Scan for the cell matching the given text and deliver its [x, y] coordinate at center. 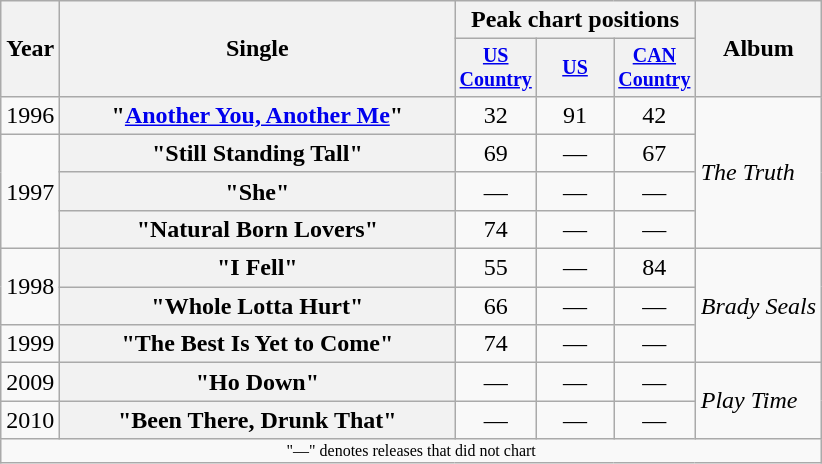
"Ho Down" [258, 382]
Play Time [758, 401]
"She" [258, 191]
2009 [30, 382]
"I Fell" [258, 268]
91 [576, 115]
Album [758, 49]
US Country [496, 68]
2010 [30, 420]
55 [496, 268]
66 [496, 306]
"—" denotes releases that did not chart [412, 451]
1999 [30, 344]
42 [655, 115]
"Natural Born Lovers" [258, 229]
1996 [30, 115]
Single [258, 49]
"Another You, Another Me" [258, 115]
US [576, 68]
"Still Standing Tall" [258, 153]
Year [30, 49]
84 [655, 268]
The Truth [758, 172]
"Been There, Drunk That" [258, 420]
1997 [30, 191]
69 [496, 153]
67 [655, 153]
1998 [30, 287]
"Whole Lotta Hurt" [258, 306]
"The Best Is Yet to Come" [258, 344]
Brady Seals [758, 306]
32 [496, 115]
Peak chart positions [575, 20]
CAN Country [655, 68]
